Identify which cell holds the provided text, then report its [X, Y] central coordinate. 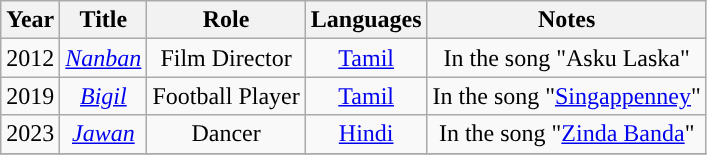
Title [104, 20]
Role [226, 20]
Jawan [104, 134]
2023 [30, 134]
Bigil [104, 96]
2019 [30, 96]
Nanban [104, 58]
Year [30, 20]
Languages [366, 20]
Film Director [226, 58]
In the song "Zinda Banda" [566, 134]
Dancer [226, 134]
Football Player [226, 96]
Notes [566, 20]
Hindi [366, 134]
In the song "Asku Laska" [566, 58]
In the song "Singappenney" [566, 96]
2012 [30, 58]
